Extract the [X, Y] coordinate from the center of the cell holding the provided text.  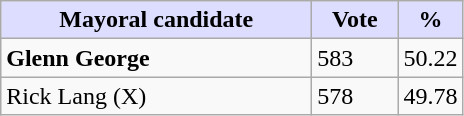
Glenn George [156, 58]
50.22 [430, 58]
583 [355, 58]
578 [355, 96]
Vote [355, 20]
% [430, 20]
Rick Lang (X) [156, 96]
Mayoral candidate [156, 20]
49.78 [430, 96]
